Extract the [X, Y] coordinate from the center of the cell holding the provided text.  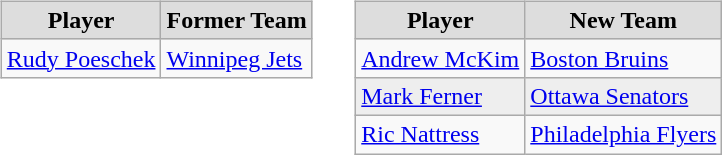
Former Team [236, 20]
Winnipeg Jets [236, 58]
New Team [624, 20]
Ottawa Senators [624, 96]
Mark Ferner [440, 96]
Boston Bruins [624, 58]
Philadelphia Flyers [624, 134]
Ric Nattress [440, 134]
Rudy Poeschek [81, 58]
Andrew McKim [440, 58]
